Scan for the cell matching the given text and deliver its [x, y] coordinate at center. 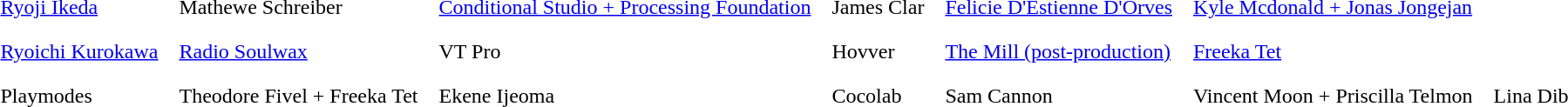
VT Pro [625, 51]
The Mill (post-production) [1059, 51]
Hovver [879, 51]
Radio Soulwax [298, 51]
Freeka Tet [1333, 51]
